Locate the cell with the specified text and output its [x, y] center coordinate. 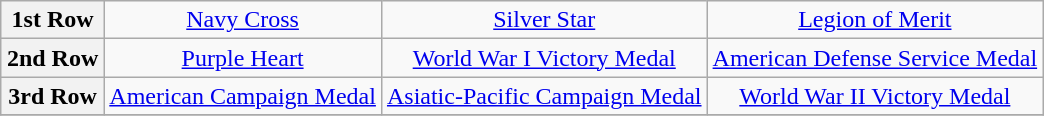
Asiatic-Pacific Campaign Medal [544, 96]
Purple Heart [243, 58]
American Campaign Medal [243, 96]
Silver Star [544, 20]
Navy Cross [243, 20]
3rd Row [52, 96]
American Defense Service Medal [875, 58]
2nd Row [52, 58]
1st Row [52, 20]
World War I Victory Medal [544, 58]
World War II Victory Medal [875, 96]
Legion of Merit [875, 20]
